Detect which cell encompasses the target text, then output its (X, Y) center coordinate. 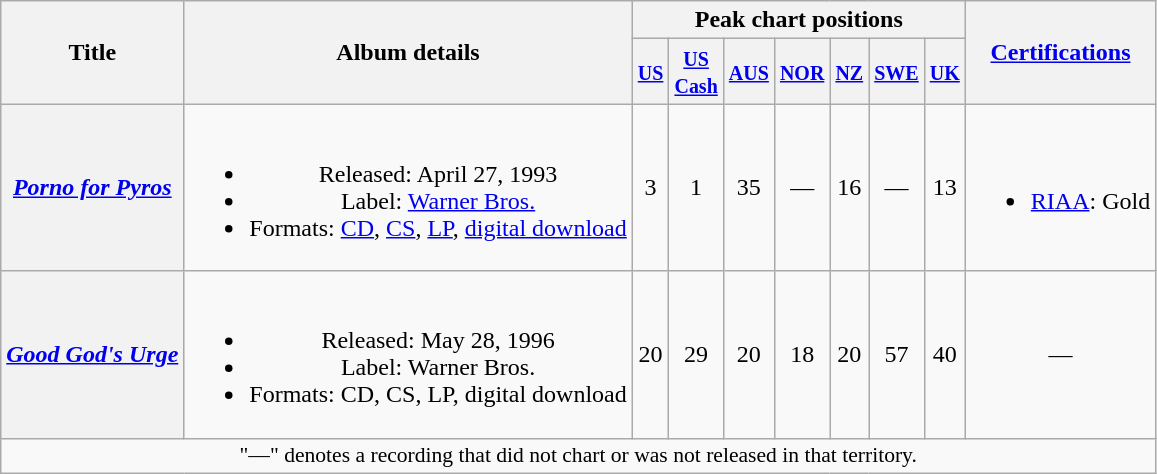
Album details (408, 52)
40 (944, 354)
18 (802, 354)
RIAA: Gold (1060, 188)
Peak chart positions (798, 20)
Porno for Pyros (92, 188)
AUS (748, 72)
Title (92, 52)
29 (696, 354)
35 (748, 188)
NOR (802, 72)
NZ (850, 72)
16 (850, 188)
Released: April 27, 1993Label: Warner Bros.Formats: CD, CS, LP, digital download (408, 188)
"—" denotes a recording that did not chart or was not released in that territory. (578, 456)
13 (944, 188)
3 (650, 188)
Certifications (1060, 52)
USCash (696, 72)
SWE (897, 72)
US (650, 72)
UK (944, 72)
Released: May 28, 1996Label: Warner Bros.Formats: CD, CS, LP, digital download (408, 354)
57 (897, 354)
Good God's Urge (92, 354)
1 (696, 188)
